Identify which cell holds the provided text, then report its [x, y] central coordinate. 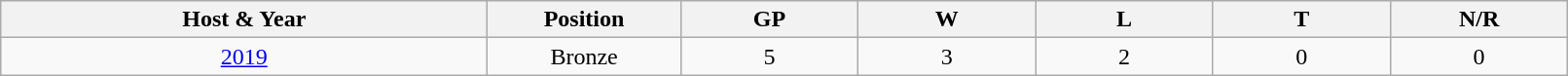
Host & Year [244, 19]
T [1301, 19]
N/R [1478, 19]
2019 [244, 57]
3 [947, 57]
GP [769, 19]
2 [1124, 57]
Bronze [584, 57]
L [1124, 19]
Position [584, 19]
W [947, 19]
5 [769, 57]
